Pinpoint the cell where the given text exists, returning its [X, Y] midpoint coordinate. 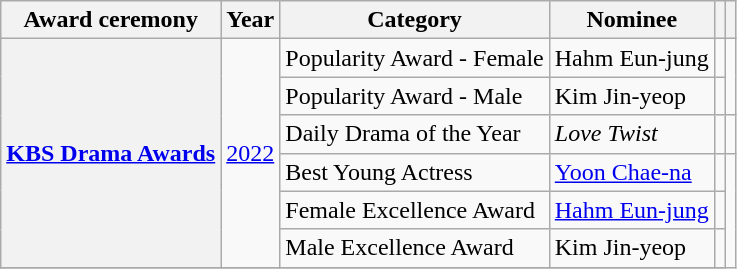
Popularity Award - Male [414, 96]
Award ceremony [111, 20]
Yoon Chae-na [632, 172]
Nominee [632, 20]
Female Excellence Award [414, 210]
Love Twist [632, 134]
Daily Drama of the Year [414, 134]
Male Excellence Award [414, 248]
Year [250, 20]
KBS Drama Awards [111, 153]
Best Young Actress [414, 172]
Category [414, 20]
Popularity Award - Female [414, 58]
2022 [250, 153]
